Return (X, Y) of the center of cell containing provided text 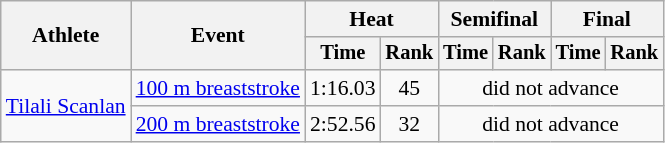
45 (410, 88)
Heat (372, 19)
Final (607, 19)
100 m breaststroke (218, 88)
1:16.03 (342, 88)
2:52.56 (342, 124)
32 (410, 124)
Tilali Scanlan (66, 106)
200 m breaststroke (218, 124)
Semifinal (494, 19)
Event (218, 36)
Athlete (66, 36)
